Extract the [X, Y] coordinate from the center of the cell holding the provided text.  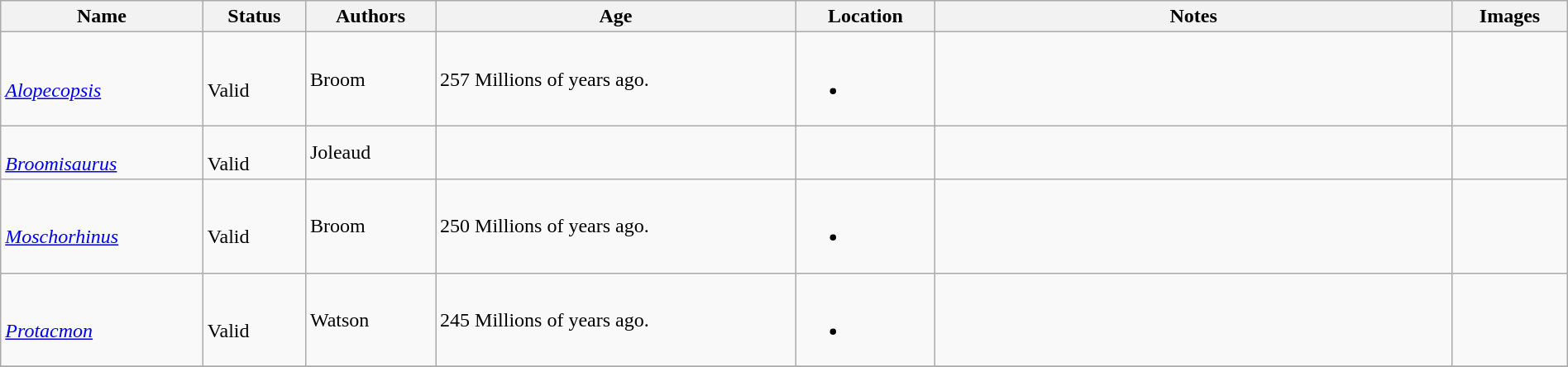
Protacmon [103, 319]
Status [254, 17]
Watson [370, 319]
Age [616, 17]
Name [103, 17]
250 Millions of years ago. [616, 226]
Authors [370, 17]
257 Millions of years ago. [616, 79]
Broomisaurus [103, 152]
Joleaud [370, 152]
Moschorhinus [103, 226]
Location [865, 17]
Notes [1194, 17]
Images [1510, 17]
245 Millions of years ago. [616, 319]
Alopecopsis [103, 79]
